Return (x, y) of the center of cell containing provided text 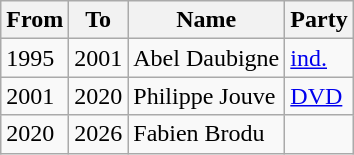
1995 (35, 58)
DVD (319, 96)
Fabien Brodu (206, 134)
Philippe Jouve (206, 96)
From (35, 20)
To (98, 20)
Party (319, 20)
Abel Daubigne (206, 58)
ind. (319, 58)
2026 (98, 134)
Name (206, 20)
